Locate the cell with the specified text and output its [X, Y] center coordinate. 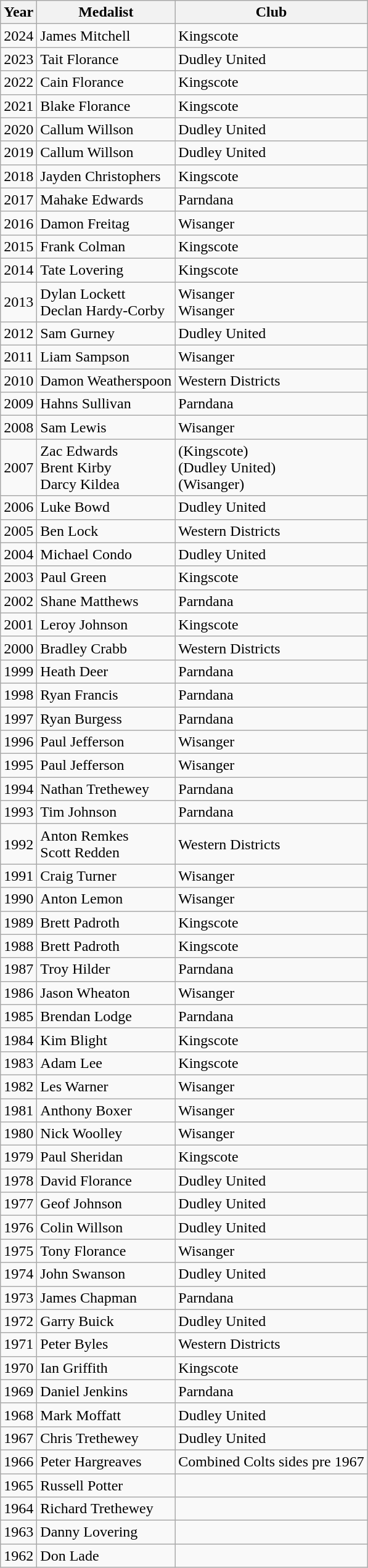
Liam Sampson [106, 357]
Damon Weatherspoon [106, 381]
2015 [18, 246]
Russell Potter [106, 1485]
Mark Moffatt [106, 1415]
1986 [18, 993]
1966 [18, 1461]
1996 [18, 742]
2019 [18, 153]
Chris Trethewey [106, 1438]
Geof Johnson [106, 1204]
Craig Turner [106, 876]
1984 [18, 1040]
1990 [18, 899]
1985 [18, 1016]
2003 [18, 578]
1991 [18, 876]
Garry Buick [106, 1321]
1988 [18, 946]
1964 [18, 1509]
1973 [18, 1298]
Jayden Christophers [106, 176]
2024 [18, 36]
1975 [18, 1251]
Year [18, 12]
Paul Sheridan [106, 1157]
1993 [18, 812]
Don Lade [106, 1556]
2013 [18, 302]
Adam Lee [106, 1063]
1979 [18, 1157]
1974 [18, 1274]
1963 [18, 1532]
Anton Remkes Scott Redden [106, 844]
Bradley Crabb [106, 648]
Troy Hilder [106, 969]
Tim Johnson [106, 812]
Ryan Francis [106, 695]
2012 [18, 334]
John Swanson [106, 1274]
(Kingscote)(Dudley United)(Wisanger) [271, 467]
Colin Willson [106, 1227]
2018 [18, 176]
1965 [18, 1485]
Damon Freitag [106, 223]
2021 [18, 106]
2017 [18, 200]
Peter Byles [106, 1344]
Wisanger Wisanger [271, 302]
1962 [18, 1556]
Jason Wheaton [106, 993]
Combined Colts sides pre 1967 [271, 1461]
Kim Blight [106, 1040]
Michael Condo [106, 554]
Daniel Jenkins [106, 1391]
Ben Lock [106, 531]
1976 [18, 1227]
1992 [18, 844]
2011 [18, 357]
2004 [18, 554]
Blake Florance [106, 106]
Anton Lemon [106, 899]
2002 [18, 601]
Luke Bowd [106, 507]
1987 [18, 969]
Frank Colman [106, 246]
Tony Florance [106, 1251]
Nick Woolley [106, 1134]
Danny Lovering [106, 1532]
1970 [18, 1368]
1968 [18, 1415]
2008 [18, 427]
Cain Florance [106, 83]
1999 [18, 671]
1977 [18, 1204]
1978 [18, 1181]
1980 [18, 1134]
1998 [18, 695]
Hahns Sullivan [106, 404]
1997 [18, 719]
Shane Matthews [106, 601]
Tate Lovering [106, 270]
Mahake Edwards [106, 200]
Peter Hargreaves [106, 1461]
2001 [18, 624]
2023 [18, 59]
2010 [18, 381]
2022 [18, 83]
2009 [18, 404]
Sam Lewis [106, 427]
1995 [18, 766]
1967 [18, 1438]
2000 [18, 648]
1989 [18, 923]
1972 [18, 1321]
1982 [18, 1086]
Ian Griffith [106, 1368]
2006 [18, 507]
2005 [18, 531]
Club [271, 12]
Tait Florance [106, 59]
Anthony Boxer [106, 1110]
Paul Green [106, 578]
Sam Gurney [106, 334]
Brendan Lodge [106, 1016]
2007 [18, 467]
1983 [18, 1063]
Ryan Burgess [106, 719]
Heath Deer [106, 671]
1971 [18, 1344]
Medalist [106, 12]
1994 [18, 789]
Zac Edwards Brent Kirby Darcy Kildea [106, 467]
Leroy Johnson [106, 624]
Richard Trethewey [106, 1509]
2020 [18, 129]
2016 [18, 223]
1969 [18, 1391]
James Mitchell [106, 36]
2014 [18, 270]
James Chapman [106, 1298]
Les Warner [106, 1086]
1981 [18, 1110]
Nathan Trethewey [106, 789]
David Florance [106, 1181]
Dylan Lockett Declan Hardy-Corby [106, 302]
